Find where the given text appears and provide that cell's center as (X, Y) coordinate. 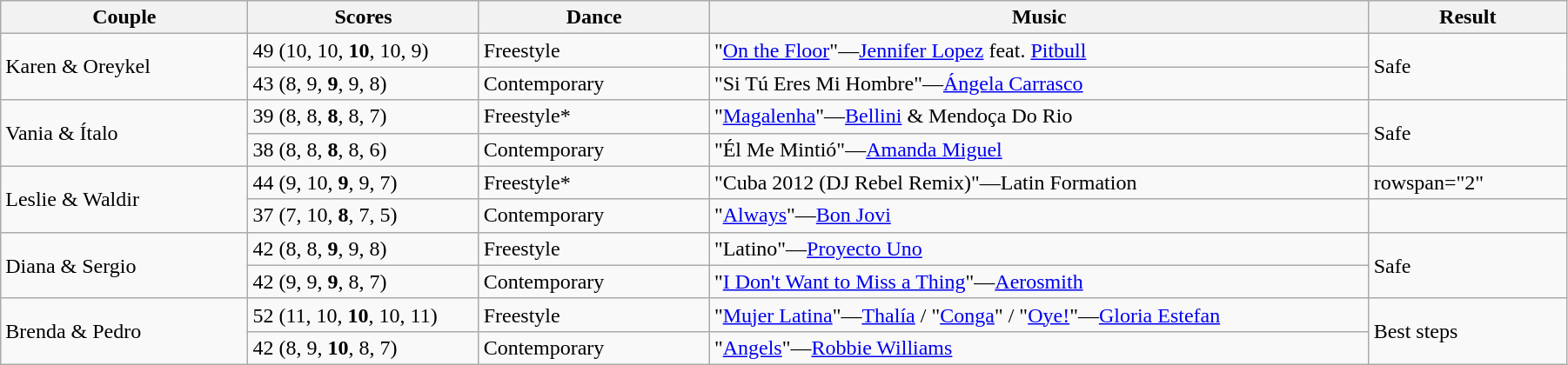
37 (7, 10, 8, 7, 5) (364, 216)
43 (8, 9, 9, 9, 8) (364, 83)
42 (8, 8, 9, 9, 8) (364, 249)
Music (1039, 17)
"I Don't Want to Miss a Thing"—Aerosmith (1039, 282)
Result (1467, 17)
Leslie & Waldir (124, 199)
"Angels"—Robbie Williams (1039, 348)
49 (10, 10, 10, 10, 9) (364, 50)
42 (8, 9, 10, 8, 7) (364, 348)
"Magalenha"—Bellini & Mendoça Do Rio (1039, 116)
Karen & Oreykel (124, 67)
Brenda & Pedro (124, 331)
38 (8, 8, 8, 8, 6) (364, 149)
"Si Tú Eres Mi Hombre"—Ángela Carrasco (1039, 83)
Couple (124, 17)
"On the Floor"—Jennifer Lopez feat. Pitbull (1039, 50)
"Él Me Mintió"—Amanda Miguel (1039, 149)
Dance (593, 17)
Scores (364, 17)
Best steps (1467, 331)
52 (11, 10, 10, 10, 11) (364, 315)
"Mujer Latina"—Thalía / "Conga" / "Oye!"—Gloria Estefan (1039, 315)
Vania & Ítalo (124, 133)
"Cuba 2012 (DJ Rebel Remix)"—Latin Formation (1039, 182)
Diana & Sergio (124, 265)
42 (9, 9, 9, 8, 7) (364, 282)
39 (8, 8, 8, 8, 7) (364, 116)
44 (9, 10, 9, 9, 7) (364, 182)
"Latino"—Proyecto Uno (1039, 249)
rowspan="2" (1467, 182)
"Always"—Bon Jovi (1039, 216)
